Extract the [X, Y] coordinate from the center of the cell holding the provided text.  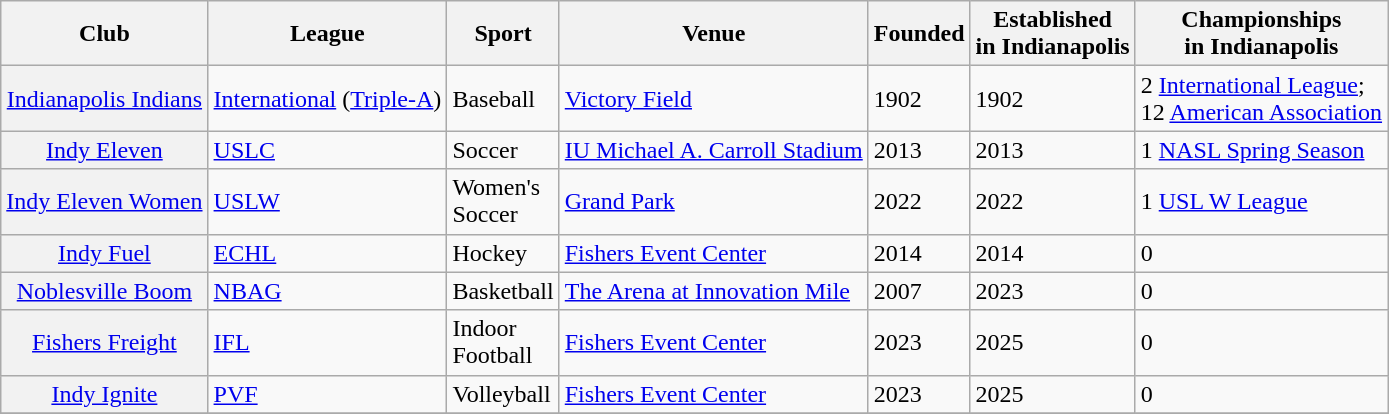
The Arena at Innovation Mile [714, 291]
Volleyball [503, 394]
1 NASL Spring Season [1261, 150]
1 USL W League [1261, 202]
PVF [328, 394]
Founded [919, 34]
Women's Soccer [503, 202]
Indy Eleven [104, 150]
Venue [714, 34]
Establishedin Indianapolis [1052, 34]
Soccer [503, 150]
ECHL [328, 253]
NBAG [328, 291]
USLC [328, 150]
2 International League; 12 American Association [1261, 98]
Grand Park [714, 202]
Indy Fuel [104, 253]
Baseball [503, 98]
Noblesville Boom [104, 291]
Fishers Freight [104, 342]
IFL [328, 342]
IU Michael A. Carroll Stadium [714, 150]
Championshipsin Indianapolis [1261, 34]
Victory Field [714, 98]
Indoor Football [503, 342]
International (Triple-A) [328, 98]
Sport [503, 34]
Club [104, 34]
League [328, 34]
USLW [328, 202]
Basketball [503, 291]
Indy Ignite [104, 394]
2007 [919, 291]
Indianapolis Indians [104, 98]
Indy Eleven Women [104, 202]
Hockey [503, 253]
